Extract the [X, Y] coordinate from the center of the cell holding the provided text.  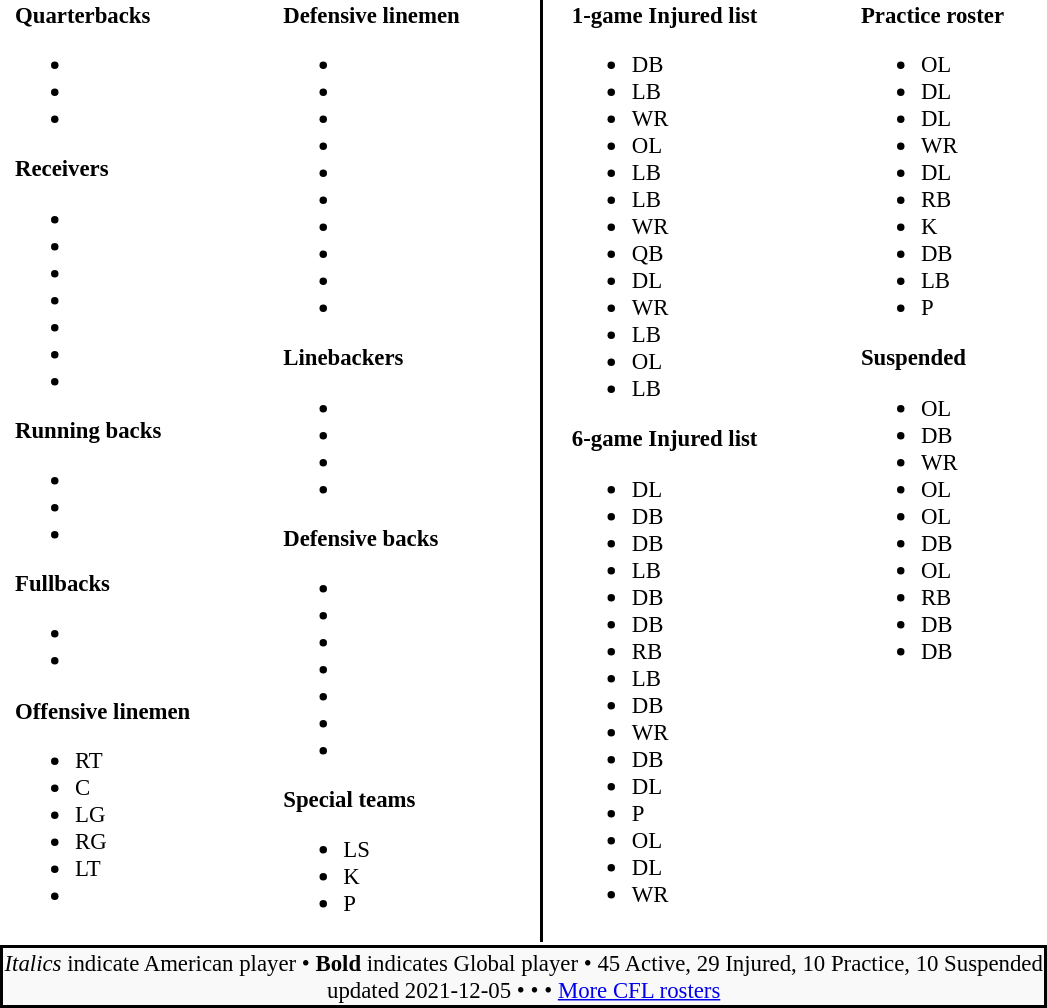
Defensive linemenLinebackersDefensive backsSpecial teams LS K P [398, 470]
QuarterbacksReceiversRunning backsFullbacksOffensive linemen RT C LG RG LT [128, 470]
Practice roster OL DL DL WR DL RB K DB LB PSuspended OL DB WR OL OL DB OL RB DB DB [953, 470]
1-game Injured list DB LB WR OL LB LB WR QB DL WR LB OL LB6-game Injured list DL DB DB LB DB DB RB LB DB WR DB DL P OL DL WR [692, 470]
